Locate the cell with the specified text and output its (X, Y) center coordinate. 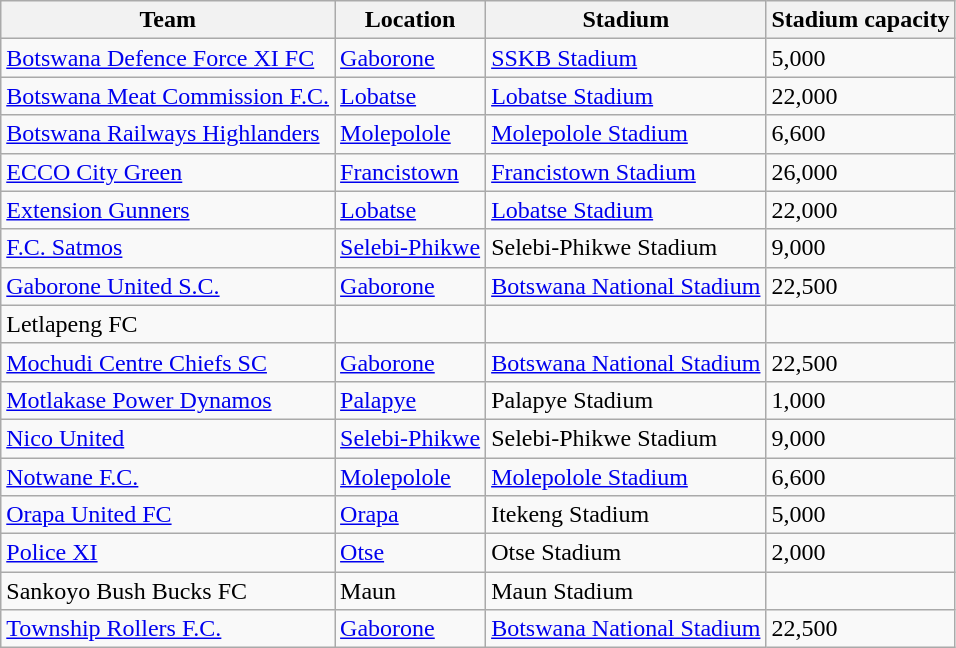
Orapa (410, 515)
Francistown Stadium (626, 172)
Palapye Stadium (626, 400)
Stadium (626, 20)
Township Rollers F.C. (168, 629)
Maun Stadium (626, 591)
Francistown (410, 172)
Mochudi Centre Chiefs SC (168, 362)
2,000 (860, 553)
Gaborone United S.C. (168, 286)
F.C. Satmos (168, 248)
Otse Stadium (626, 553)
Motlakase Power Dynamos (168, 400)
SSKB Stadium (626, 58)
Police XI (168, 553)
Itekeng Stadium (626, 515)
26,000 (860, 172)
Maun (410, 591)
Location (410, 20)
Extension Gunners (168, 210)
Orapa United FC (168, 515)
Sankoyo Bush Bucks FC (168, 591)
Letlapeng FC (168, 324)
Botswana Defence Force XI FC (168, 58)
Botswana Railways Highlanders (168, 134)
Team (168, 20)
1,000 (860, 400)
Botswana Meat Commission F.C. (168, 96)
Palapye (410, 400)
Otse (410, 553)
Stadium capacity (860, 20)
Notwane F.C. (168, 477)
ECCO City Green (168, 172)
Nico United (168, 438)
